Provide the (x, y) coordinate of the cell's center where the given text is located.  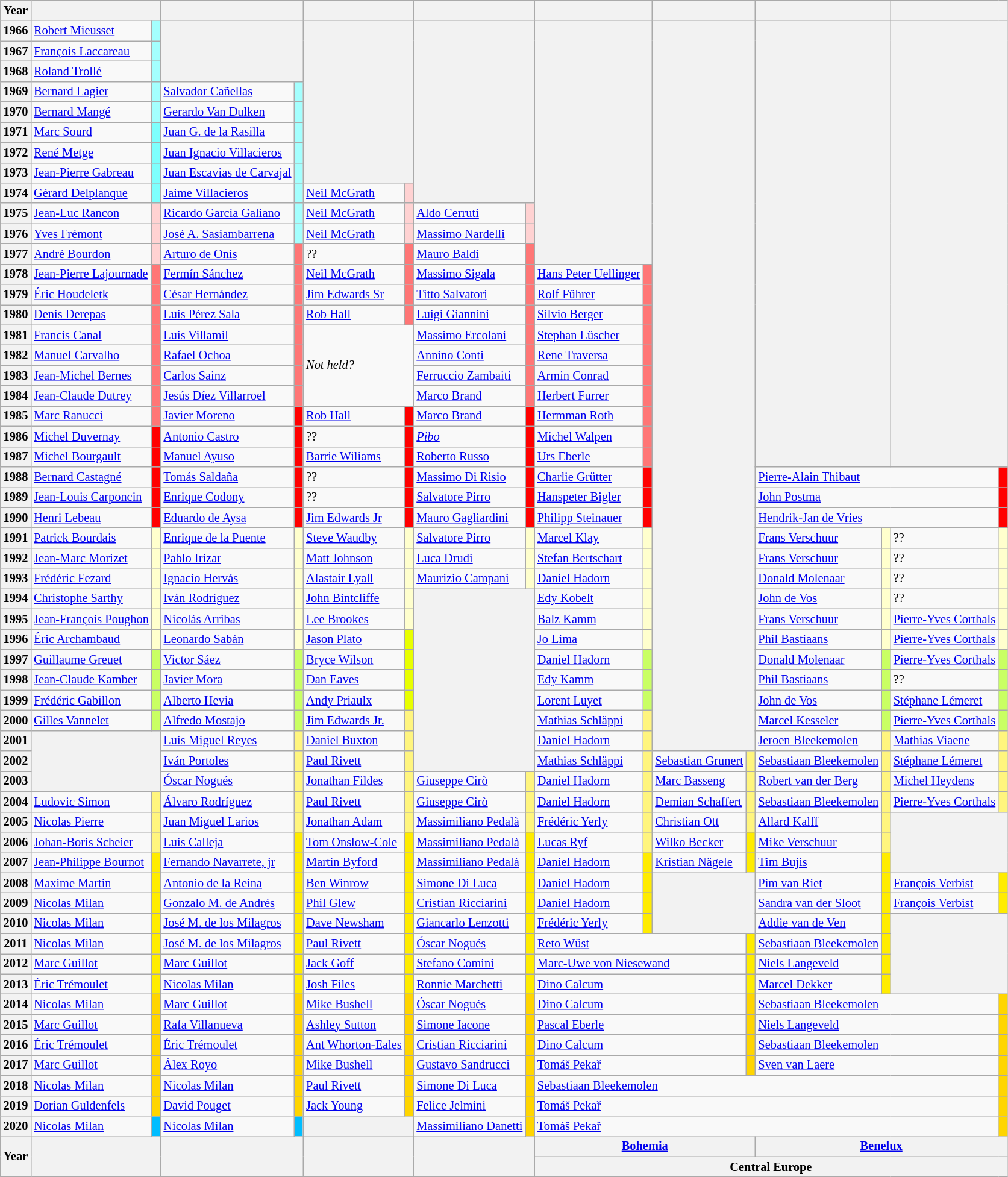
2003 (16, 781)
2011 (16, 944)
1976 (16, 234)
Jean-Marc Morizet (92, 558)
Antonio de la Reina (227, 883)
Fernando Navarrete, jr (227, 862)
Matt Johnson (354, 558)
Allard Kalff (819, 822)
Titto Salvatori (469, 295)
Victor Sáez (227, 659)
Rolf Führer (589, 295)
1970 (16, 112)
Michel Duvernay (92, 436)
Jeroen Bleekemolen (819, 741)
Annino Conti (469, 355)
Johan-Boris Scheier (92, 842)
Jo Lima (589, 639)
1975 (16, 213)
Josh Files (354, 984)
1998 (16, 680)
1974 (16, 193)
Phil Glew (354, 903)
Mathias Viaene (945, 741)
Urs Eberle (589, 457)
Christian Ott (699, 822)
Alberto Hevia (227, 700)
Jim Edwards Jr. (354, 720)
Arturo de Onís (227, 254)
Ignacio Hervás (227, 579)
Hendrik-Jan de Vries (877, 518)
Juan Ignacio Villacieros (227, 152)
Guillaume Greuet (92, 659)
Gustavo Sandrucci (469, 1065)
Tim Bujis (819, 862)
Maxime Martin (92, 883)
Jean-Claude Dutrey (92, 396)
Ronnie Marchetti (469, 984)
Addie van de Ven (819, 923)
Juan Escavias de Carvajal (227, 173)
Bernard Mangé (92, 112)
Roland Trollé (92, 71)
Steve Waudby (354, 538)
Rafael Ochoa (227, 355)
Enrique Codony (227, 497)
Massimo Nardelli (469, 234)
Marcel Kesseler (819, 720)
Gonzalo M. de Andrés (227, 903)
Juan Miguel Larios (227, 822)
Jason Plato (354, 639)
Pierre-Alain Thibaut (877, 477)
Pibo (469, 436)
Ashley Sutton (354, 1025)
1983 (16, 375)
Manuel Carvalho (92, 355)
2012 (16, 964)
Marcel Dekker (819, 984)
Silvio Berger (589, 315)
Frédéric Gabillon (92, 700)
1967 (16, 51)
Dan Eaves (354, 680)
Kristian Nägele (699, 862)
Marc Sourd (92, 132)
Giancarlo Lenzotti (469, 923)
1971 (16, 132)
Álex Royo (227, 1065)
1997 (16, 659)
2009 (16, 903)
Michel Bourgault (92, 457)
André Bourdon (92, 254)
Jean-Claude Kamber (92, 680)
2016 (16, 1045)
2014 (16, 1005)
Javier Moreno (227, 416)
Fermín Sánchez (227, 274)
Lorent Luyet (589, 700)
2007 (16, 862)
Luigi Giannini (469, 315)
Simone Iacone (469, 1025)
Robert van der Berg (819, 781)
Bohemia (645, 1146)
Bryce Wilson (354, 659)
Alastair Lyall (354, 579)
Luis Villamil (227, 335)
René Metge (92, 152)
Edy Kamm (589, 680)
Jean-Luc Rancon (92, 213)
Rene Traversa (589, 355)
César Hernández (227, 295)
Felice Jelmini (469, 1106)
2005 (16, 822)
Gerardo Van Dulken (227, 112)
Reto Wüst (640, 944)
Marc Basseng (699, 781)
Stephan Lüscher (589, 335)
Roberto Russo (469, 457)
Massimo Ercolani (469, 335)
2006 (16, 842)
Bernard Lagier (92, 92)
Denis Derepas (92, 315)
1994 (16, 598)
Nicolás Arribas (227, 619)
Massimo Sigala (469, 274)
Iván Portoles (227, 761)
Alfredo Mostajo (227, 720)
Hans Peter Uellinger (589, 274)
Daniel Buxton (354, 741)
Frédéric Fezard (92, 579)
Massimiliano Danetti (469, 1126)
Ferruccio Zambaiti (469, 375)
Enrique de la Puente (227, 538)
Pascal Eberle (640, 1025)
Jesús Díez Villarroel (227, 396)
Philipp Steinauer (589, 518)
2004 (16, 802)
Gérard Delplanque (92, 193)
1991 (16, 538)
2017 (16, 1065)
Aldo Cerruti (469, 213)
Lucas Ryf (589, 842)
Hanspeter Bigler (589, 497)
2019 (16, 1106)
Ricardo García Galiano (227, 213)
Stefano Comini (469, 964)
Sebastian Grunert (699, 761)
2000 (16, 720)
2002 (16, 761)
Francis Canal (92, 335)
Salvador Cañellas (227, 92)
Jack Goff (354, 964)
Andy Priaulx (354, 700)
José A. Sasiambarrena (227, 234)
1996 (16, 639)
Mauro Baldi (469, 254)
1977 (16, 254)
François Laccareau (92, 51)
Jonathan Adam (354, 822)
Carlos Sainz (227, 375)
Hermman Roth (589, 416)
Patrick Bourdais (92, 538)
1973 (16, 173)
1990 (16, 518)
Barrie Wiliams (354, 457)
Jaime Villacieros (227, 193)
2013 (16, 984)
Christophe Sarthy (92, 598)
Pablo Irizar (227, 558)
Ant Whorton-Eales (354, 1045)
Sven van Laere (877, 1065)
Lee Brookes (354, 619)
1966 (16, 31)
1980 (16, 315)
Tomás Saldaña (227, 477)
Luis Miguel Reyes (227, 741)
John Postma (877, 497)
Gilles Vannelet (92, 720)
Wilko Becker (699, 842)
1982 (16, 355)
Pim van Riet (819, 883)
Dave Newsham (354, 923)
Éric Archambaud (92, 639)
Jim Edwards Jr (354, 518)
Jean-Michel Bernes (92, 375)
Javier Mora (227, 680)
1987 (16, 457)
David Pouget (227, 1106)
1979 (16, 295)
Jean-François Poughon (92, 619)
1981 (16, 335)
2008 (16, 883)
Nicolas Pierre (92, 822)
1986 (16, 436)
Dorian Guldenfels (92, 1106)
1993 (16, 579)
Henri Lebeau (92, 518)
Éric Houdeletk (92, 295)
Marcel Klay (589, 538)
Ben Winrow (354, 883)
Luis Pérez Sala (227, 315)
Antonio Castro (227, 436)
Edy Kobelt (589, 598)
1995 (16, 619)
Robert Mieusset (92, 31)
Leonardo Sabán (227, 639)
Sandra van der Sloot (819, 903)
Yves Frémont (92, 234)
Marc-Uwe von Niesewand (640, 964)
Álvaro Rodríguez (227, 802)
Balz Kamm (589, 619)
Michel Walpen (589, 436)
1992 (16, 558)
Iván Rodríguez (227, 598)
Jim Edwards Sr (354, 295)
Juan G. de la Rasilla (227, 132)
1969 (16, 92)
Ludovic Simon (92, 802)
Jean-Philippe Bournot (92, 862)
Jack Young (354, 1106)
Bernard Castagné (92, 477)
Benelux (881, 1146)
Jean-Pierre Gabreau (92, 173)
Mike Verschuur (819, 842)
1984 (16, 396)
1985 (16, 416)
2018 (16, 1085)
1968 (16, 71)
1999 (16, 700)
Armin Conrad (589, 375)
Rafa Villanueva (227, 1025)
Stefan Bertschart (589, 558)
Manuel Ayuso (227, 457)
Jonathan Fildes (354, 781)
2010 (16, 923)
1978 (16, 274)
Charlie Grütter (589, 477)
Marc Ranucci (92, 416)
1972 (16, 152)
Tom Onslow-Cole (354, 842)
Michel Heydens (945, 781)
Massimo Di Risio (469, 477)
1989 (16, 497)
Eduardo de Aysa (227, 518)
2015 (16, 1025)
2020 (16, 1126)
Luis Calleja (227, 842)
Martin Byford (354, 862)
Mauro Gagliardini (469, 518)
Jean-Pierre Lajournade (92, 274)
1988 (16, 477)
Demian Schaffert (699, 802)
2001 (16, 741)
Jean-Louis Carponcin (92, 497)
Central Europe (771, 1167)
Herbert Furrer (589, 396)
Luca Drudi (469, 558)
Not held? (358, 365)
Maurizio Campani (469, 579)
John Bintcliffe (354, 598)
